Locate the cell with the specified text and output its [x, y] center coordinate. 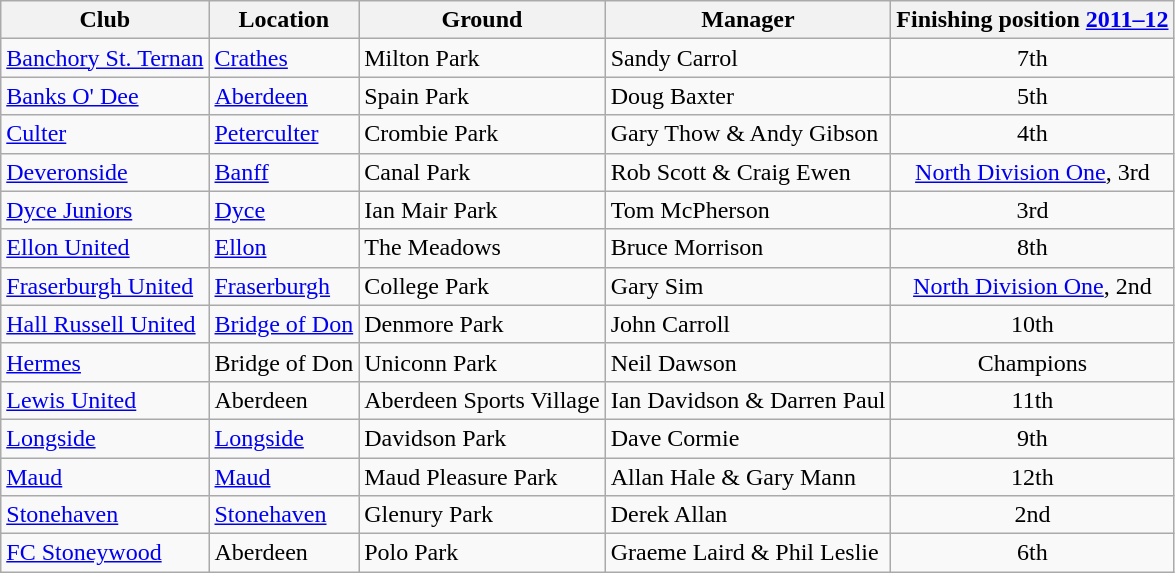
3rd [1032, 210]
7th [1032, 58]
Crathes [284, 58]
Finishing position 2011–12 [1032, 20]
Ian Davidson & Darren Paul [748, 400]
Lewis United [105, 400]
Denmore Park [482, 324]
Manager [748, 20]
Hermes [105, 362]
Culter [105, 134]
Dave Cormie [748, 438]
Glenury Park [482, 515]
Dyce [284, 210]
The Meadows [482, 248]
9th [1032, 438]
College Park [482, 286]
North Division One, 3rd [1032, 172]
Rob Scott & Craig Ewen [748, 172]
4th [1032, 134]
Banchory St. Ternan [105, 58]
Peterculter [284, 134]
Hall Russell United [105, 324]
Milton Park [482, 58]
Uniconn Park [482, 362]
Sandy Carrol [748, 58]
Neil Dawson [748, 362]
Location [284, 20]
Allan Hale & Gary Mann [748, 477]
6th [1032, 553]
Spain Park [482, 96]
Derek Allan [748, 515]
Club [105, 20]
FC Stoneywood [105, 553]
10th [1032, 324]
Aberdeen Sports Village [482, 400]
John Carroll [748, 324]
Maud Pleasure Park [482, 477]
Banff [284, 172]
Doug Baxter [748, 96]
8th [1032, 248]
Ground [482, 20]
Bruce Morrison [748, 248]
Fraserburgh United [105, 286]
North Division One, 2nd [1032, 286]
12th [1032, 477]
Graeme Laird & Phil Leslie [748, 553]
Canal Park [482, 172]
Gary Thow & Andy Gibson [748, 134]
Tom McPherson [748, 210]
Deveronside [105, 172]
Fraserburgh [284, 286]
11th [1032, 400]
Polo Park [482, 553]
Davidson Park [482, 438]
5th [1032, 96]
Crombie Park [482, 134]
Ian Mair Park [482, 210]
Banks O' Dee [105, 96]
Champions [1032, 362]
Gary Sim [748, 286]
2nd [1032, 515]
Dyce Juniors [105, 210]
Ellon [284, 248]
Ellon United [105, 248]
